Output the [X, Y] coordinate of the center of the cell containing the given text.  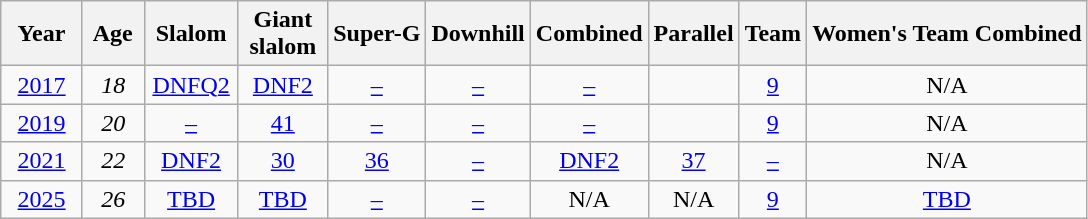
Year [42, 34]
20 [113, 123]
Super-G [377, 34]
Parallel [694, 34]
30 [283, 161]
Women's Team Combined [947, 34]
37 [694, 161]
2019 [42, 123]
DNFQ2 [191, 85]
Combined [589, 34]
36 [377, 161]
22 [113, 161]
Downhill [478, 34]
2021 [42, 161]
18 [113, 85]
Slalom [191, 34]
Age [113, 34]
2017 [42, 85]
2025 [42, 199]
41 [283, 123]
Team [773, 34]
26 [113, 199]
Giant slalom [283, 34]
